Determine the (x, y) coordinate at the center of the cell enclosing the given text.  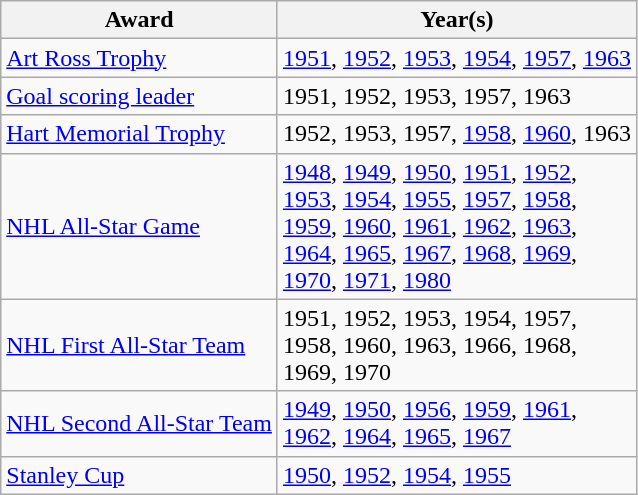
1952, 1953, 1957, 1958, 1960, 1963 (456, 134)
Hart Memorial Trophy (140, 134)
NHL First All-Star Team (140, 345)
1949, 1950, 1956, 1959, 1961, 1962, 1964, 1965, 1967 (456, 424)
1948, 1949, 1950, 1951, 1952, 1953, 1954, 1955, 1957, 1958, 1959, 1960, 1961, 1962, 1963, 1964, 1965, 1967, 1968, 1969, 1970, 1971, 1980 (456, 226)
Year(s) (456, 20)
Award (140, 20)
Stanley Cup (140, 475)
NHL All-Star Game (140, 226)
1950, 1952, 1954, 1955 (456, 475)
NHL Second All-Star Team (140, 424)
1951, 1952, 1953, 1954, 1957, 1963 (456, 58)
1951, 1952, 1953, 1957, 1963 (456, 96)
Art Ross Trophy (140, 58)
1951, 1952, 1953, 1954, 1957, 1958, 1960, 1963, 1966, 1968, 1969, 1970 (456, 345)
Goal scoring leader (140, 96)
